Find where the given text appears and provide that cell's center as [x, y] coordinate. 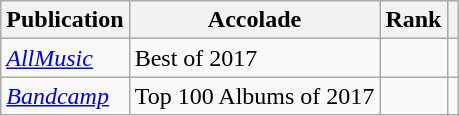
Best of 2017 [254, 58]
Rank [414, 20]
Accolade [254, 20]
AllMusic [65, 58]
Publication [65, 20]
Top 100 Albums of 2017 [254, 96]
Bandcamp [65, 96]
